Pinpoint the cell where the given text exists, returning its [x, y] midpoint coordinate. 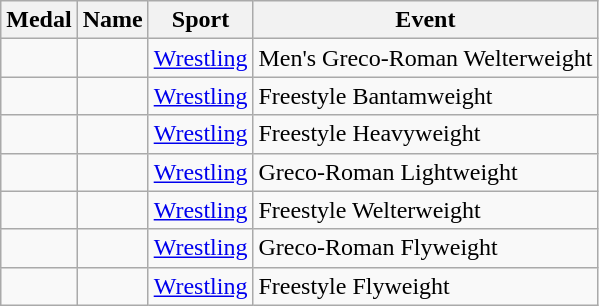
Medal [39, 20]
Freestyle Welterweight [426, 210]
Freestyle Bantamweight [426, 96]
Freestyle Heavyweight [426, 134]
Sport [200, 20]
Greco-Roman Flyweight [426, 248]
Greco-Roman Lightweight [426, 172]
Name [112, 20]
Men's Greco-Roman Welterweight [426, 58]
Event [426, 20]
Freestyle Flyweight [426, 286]
